Capture the cell that displays the provided text and extract its [x, y] central coordinate. 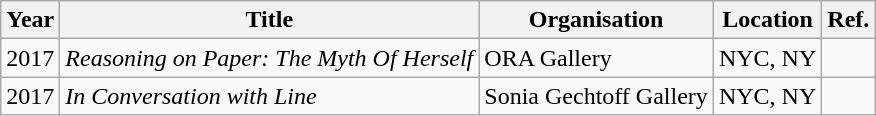
Ref. [848, 20]
In Conversation with Line [270, 96]
Organisation [596, 20]
ORA Gallery [596, 58]
Location [767, 20]
Reasoning on Paper: The Myth Of Herself [270, 58]
Title [270, 20]
Sonia Gechtoff Gallery [596, 96]
Year [30, 20]
